Locate the cell with the specified text and output its [X, Y] center coordinate. 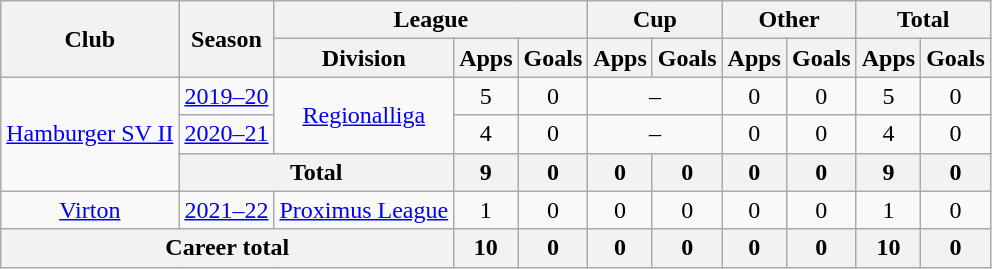
Cup [655, 20]
Season [226, 39]
2019–20 [226, 96]
Proximus League [364, 210]
Club [90, 39]
Regionalliga [364, 115]
Virton [90, 210]
2021–22 [226, 210]
League [431, 20]
2020–21 [226, 134]
Hamburger SV II [90, 134]
Other [789, 20]
Career total [228, 248]
Division [364, 58]
